For the text-containing cell, return its midpoint in [x, y] coordinate format. 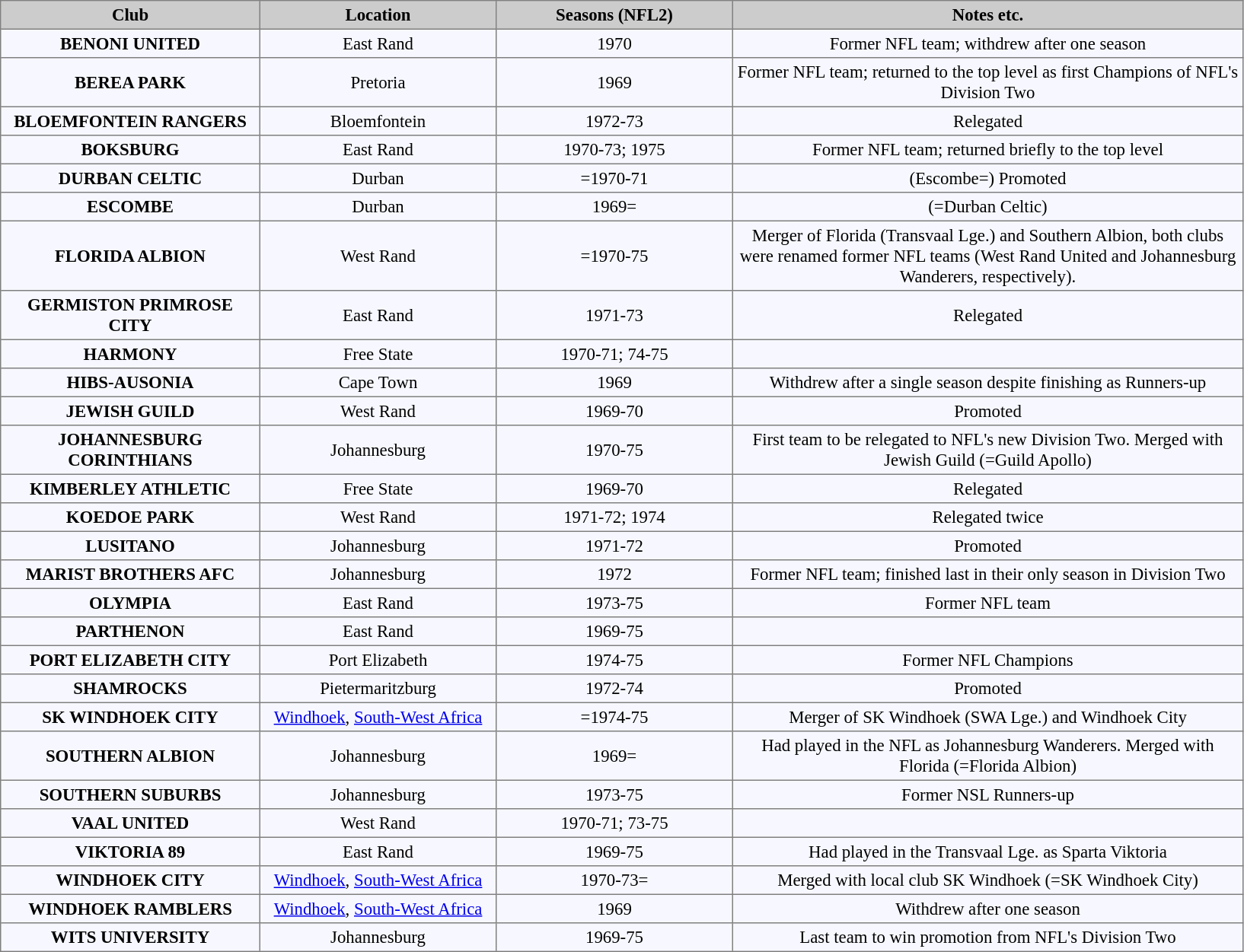
SHAMROCKS [130, 689]
LUSITANO [130, 546]
Relegated twice [987, 517]
BOKSBURG [130, 150]
1972-74 [614, 689]
1970-71; 73-75 [614, 823]
BEREA PARK [130, 82]
BENONI UNITED [130, 43]
=1970-71 [614, 178]
Port Elizabeth [378, 660]
Cape Town [378, 383]
Former NFL team; withdrew after one season [987, 43]
Former NFL team; finished last in their only season in Division Two [987, 575]
(=Durban Celtic) [987, 207]
ESCOMBE [130, 207]
1971-73 [614, 315]
Merger of SK Windhoek (SWA Lge.) and Windhoek City [987, 717]
Former NSL Runners-up [987, 794]
Withdrew after a single season despite finishing as Runners-up [987, 383]
1974-75 [614, 660]
1970 [614, 43]
First team to be relegated to NFL's new Division Two. Merged with Jewish Guild (=Guild Apollo) [987, 450]
PARTHENON [130, 632]
Former NFL team [987, 603]
1970-73; 1975 [614, 150]
KOEDOE PARK [130, 517]
1971-72; 1974 [614, 517]
MARIST BROTHERS AFC [130, 575]
Club [130, 15]
Pietermaritzburg [378, 689]
WINDHOEK RAMBLERS [130, 909]
DURBAN CELTIC [130, 178]
KIMBERLEY ATHLETIC [130, 489]
1972-73 [614, 121]
1970-73= [614, 880]
OLYMPIA [130, 603]
SK WINDHOEK CITY [130, 717]
Last team to win promotion from NFL's Division Two [987, 938]
FLORIDA ALBION [130, 256]
Location [378, 15]
1970-71; 74-75 [614, 354]
1972 [614, 575]
1970-75 [614, 450]
Seasons (NFL2) [614, 15]
VAAL UNITED [130, 823]
HIBS-AUSONIA [130, 383]
PORT ELIZABETH CITY [130, 660]
JEWISH GUILD [130, 411]
VIKTORIA 89 [130, 852]
Had played in the Transvaal Lge. as Sparta Viktoria [987, 852]
HARMONY [130, 354]
1971-72 [614, 546]
SOUTHERN SUBURBS [130, 794]
=1970-75 [614, 256]
=1974-75 [614, 717]
Former NFL Champions [987, 660]
BLOEMFONTEIN RANGERS [130, 121]
Had played in the NFL as Johannesburg Wanderers. Merged with Florida (=Florida Albion) [987, 756]
(Escombe=) Promoted [987, 178]
Bloemfontein [378, 121]
WITS UNIVERSITY [130, 938]
GERMISTON PRIMROSE CITY [130, 315]
WINDHOEK CITY [130, 880]
Withdrew after one season [987, 909]
Former NFL team; returned to the top level as first Champions of NFL's Division Two [987, 82]
Notes etc. [987, 15]
JOHANNESBURG CORINTHIANS [130, 450]
Pretoria [378, 82]
Former NFL team; returned briefly to the top level [987, 150]
Merged with local club SK Windhoek (=SK Windhoek City) [987, 880]
SOUTHERN ALBION [130, 756]
